Scan for the cell matching the given text and deliver its [X, Y] coordinate at center. 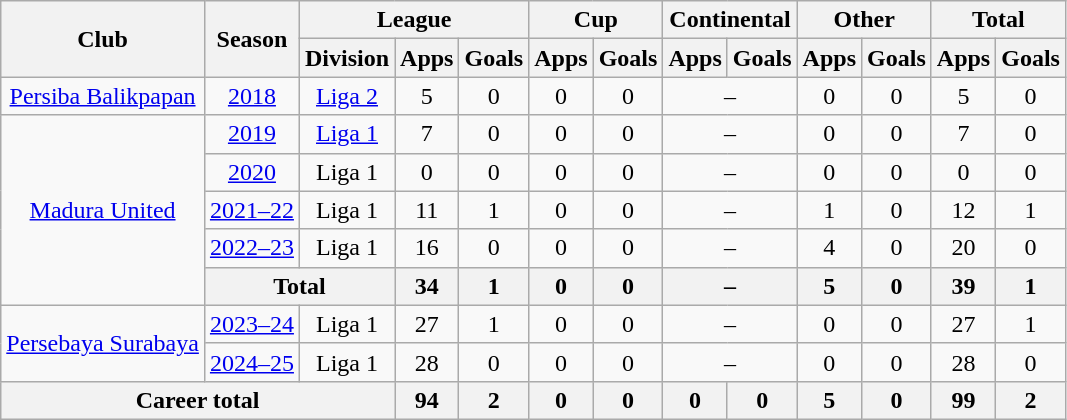
Season [252, 39]
11 [427, 210]
2023–24 [252, 324]
Other [864, 20]
2018 [252, 96]
League [414, 20]
2022–23 [252, 248]
2024–25 [252, 362]
Persiba Balikpapan [103, 96]
99 [963, 400]
4 [829, 248]
Persebaya Surabaya [103, 343]
Liga 2 [346, 96]
2020 [252, 172]
Division [346, 58]
20 [963, 248]
2019 [252, 134]
12 [963, 210]
16 [427, 248]
2021–22 [252, 210]
Career total [198, 400]
Madura United [103, 210]
Continental [730, 20]
Club [103, 39]
Cup [596, 20]
39 [963, 286]
34 [427, 286]
94 [427, 400]
